Identify which cell holds the provided text, then report its (X, Y) central coordinate. 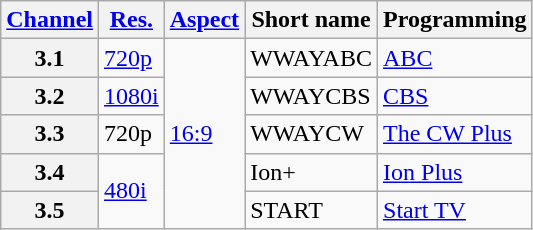
ABC (456, 58)
16:9 (204, 134)
Programming (456, 20)
3.2 (50, 96)
WWAYCBS (312, 96)
480i (132, 191)
1080i (132, 96)
3.3 (50, 134)
Start TV (456, 210)
3.1 (50, 58)
3.4 (50, 172)
CBS (456, 96)
Res. (132, 20)
3.5 (50, 210)
START (312, 210)
Ion+ (312, 172)
The CW Plus (456, 134)
WWAYCW (312, 134)
Channel (50, 20)
Aspect (204, 20)
Short name (312, 20)
Ion Plus (456, 172)
WWAYABC (312, 58)
